Locate the cell with the specified text and output its (x, y) center coordinate. 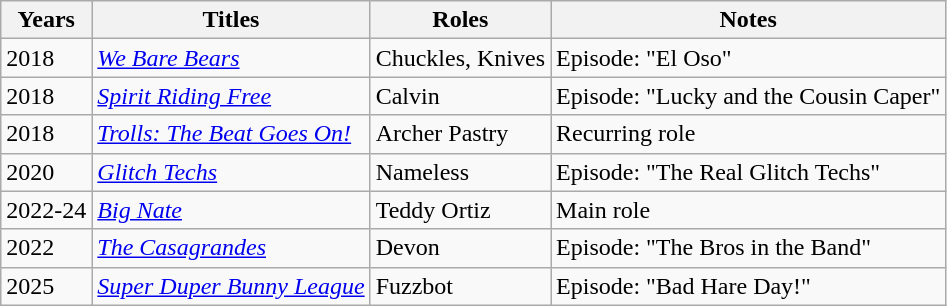
Episode: "The Bros in the Band" (748, 248)
2025 (46, 286)
Devon (460, 248)
Trolls: The Beat Goes On! (231, 134)
Archer Pastry (460, 134)
Nameless (460, 172)
Teddy Ortiz (460, 210)
Titles (231, 20)
Recurring role (748, 134)
Super Duper Bunny League (231, 286)
Glitch Techs (231, 172)
2020 (46, 172)
We Bare Bears (231, 58)
Big Nate (231, 210)
Episode: "Lucky and the Cousin Caper" (748, 96)
Calvin (460, 96)
Fuzzbot (460, 286)
2022 (46, 248)
Chuckles, Knives (460, 58)
2022-24 (46, 210)
Spirit Riding Free (231, 96)
Episode: "Bad Hare Day!" (748, 286)
Episode: "El Oso" (748, 58)
Episode: "The Real Glitch Techs" (748, 172)
The Casagrandes (231, 248)
Roles (460, 20)
Years (46, 20)
Notes (748, 20)
Main role (748, 210)
